Locate the cell with the specified text and output its (x, y) center coordinate. 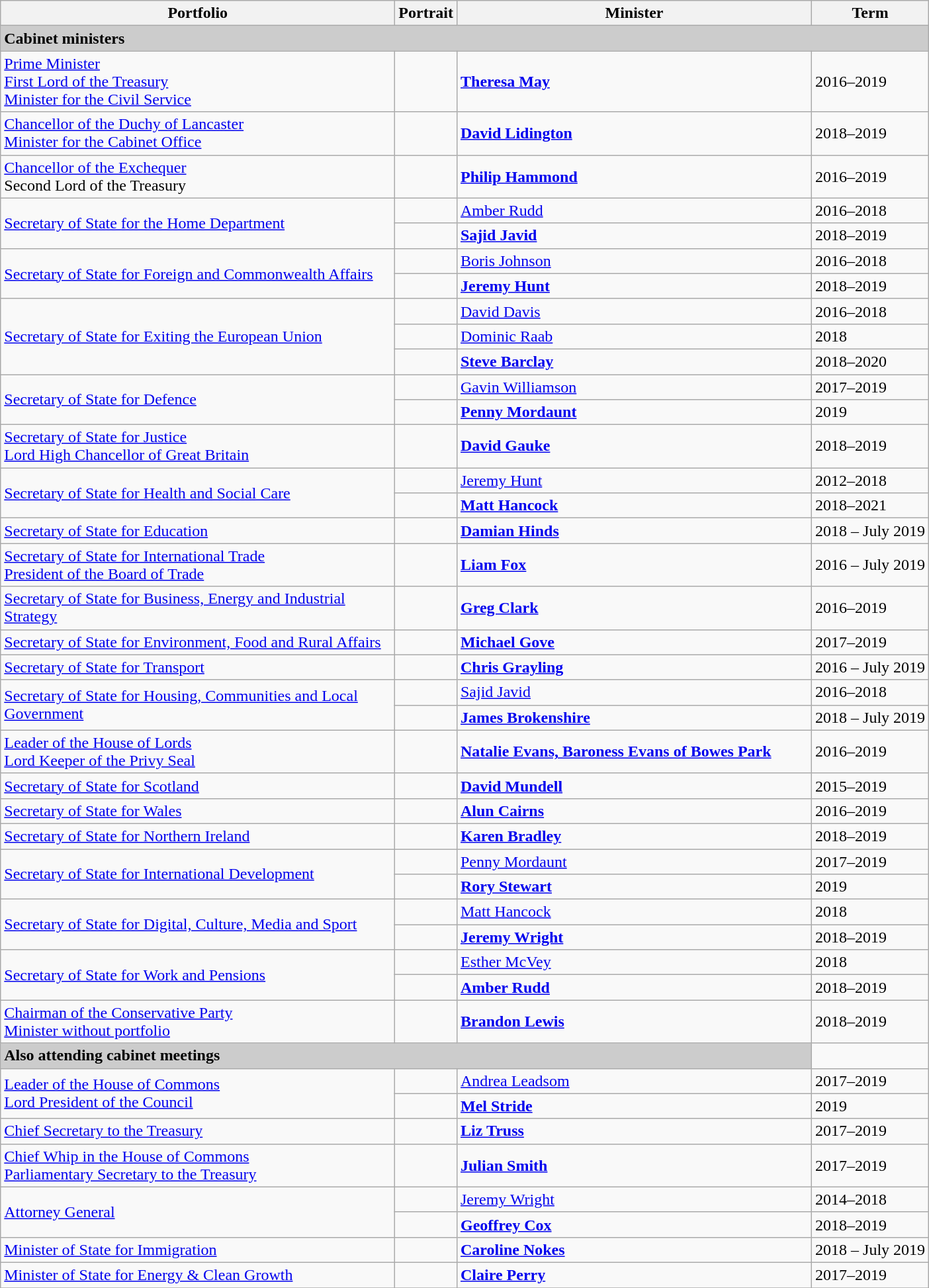
Attorney General (198, 1212)
Chancellor of the ExchequerSecond Lord of the Treasury (198, 176)
Secretary of State for Health and Social Care (198, 493)
Secretary of State for Wales (198, 811)
2018–2020 (871, 361)
Secretary of State for Environment, Food and Rural Affairs (198, 642)
2014–2018 (871, 1199)
Secretary of State for Defence (198, 400)
Greg Clark (634, 608)
Prime MinisterFirst Lord of the TreasuryMinister for the Civil Service (198, 81)
Theresa May (634, 81)
Dominic Raab (634, 336)
James Brokenshire (634, 717)
Julian Smith (634, 1165)
Philip Hammond (634, 176)
Portfolio (198, 13)
Secretary of State for Education (198, 531)
2018–2021 (871, 506)
Minister of State for Immigration (198, 1250)
Karen Bradley (634, 836)
David Davis (634, 311)
2012–2018 (871, 481)
Secretary of State for JusticeLord High Chancellor of Great Britain (198, 446)
Secretary of State for Scotland (198, 786)
Term (871, 13)
Secretary of State for Work and Pensions (198, 975)
Geoffrey Cox (634, 1224)
Chris Grayling (634, 667)
Boris Johnson (634, 261)
Esther McVey (634, 962)
Secretary of State for Business, Energy and Industrial Strategy (198, 608)
Alun Cairns (634, 811)
Liam Fox (634, 565)
Secretary of State for Foreign and Commonwealth Affairs (198, 273)
Liz Truss (634, 1131)
Rory Stewart (634, 887)
Brandon Lewis (634, 1022)
Portrait (426, 13)
Secretary of State for International Development (198, 874)
Secretary of State for Exiting the European Union (198, 336)
Chief Whip in the House of CommonsParliamentary Secretary to the Treasury (198, 1165)
David Gauke (634, 446)
Claire Perry (634, 1275)
David Mundell (634, 786)
Secretary of State for Digital, Culture, Media and Sport (198, 925)
Gavin Williamson (634, 387)
Michael Gove (634, 642)
Natalie Evans, Baroness Evans of Bowes Park (634, 752)
Minister of State for Energy & Clean Growth (198, 1275)
Mel Stride (634, 1106)
Caroline Nokes (634, 1250)
David Lidington (634, 134)
Cabinet ministers (464, 38)
Steve Barclay (634, 361)
Secretary of State for International TradePresident of the Board of Trade (198, 565)
Also attending cabinet meetings (406, 1056)
Damian Hinds (634, 531)
2015–2019 (871, 786)
Minister (634, 13)
Andrea Leadsom (634, 1081)
Secretary of State for the Home Department (198, 223)
Secretary of State for Transport (198, 667)
Chief Secretary to the Treasury (198, 1131)
Chancellor of the Duchy of LancasterMinister for the Cabinet Office (198, 134)
Secretary of State for Northern Ireland (198, 836)
Secretary of State for Housing, Communities and Local Government (198, 705)
Chairman of the Conservative PartyMinister without portfolio (198, 1022)
Leader of the House of CommonsLord President of the Council (198, 1093)
Leader of the House of LordsLord Keeper of the Privy Seal (198, 752)
